Locate the cell with the specified text and output its (x, y) center coordinate. 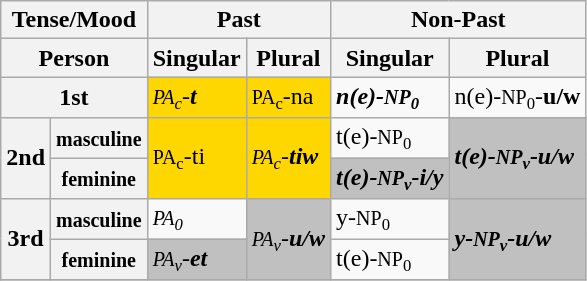
PAv-et (196, 260)
Person (74, 58)
Tense/Mood (74, 20)
PAc-tiw (288, 158)
PA0 (196, 220)
2nd (26, 158)
PAv-u/w (288, 240)
Non-Past (458, 20)
PAc-ti (196, 158)
PAc-na (288, 98)
Past (238, 20)
t(e)-NPv-u/w (518, 158)
3rd (26, 240)
1st (74, 98)
y-NP0 (390, 220)
PAc-t (196, 98)
n(e)-NP0 (390, 98)
t(e)-NPv-i/y (390, 178)
n(e)-NP0-u/w (518, 98)
y-NPv-u/w (518, 240)
